Scan for the cell matching the given text and deliver its (X, Y) coordinate at center. 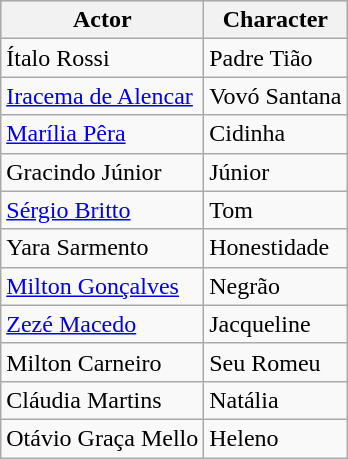
Gracindo Júnior (102, 172)
Milton Carneiro (102, 362)
Jacqueline (276, 324)
Zezé Macedo (102, 324)
Marília Pêra (102, 134)
Honestidade (276, 248)
Character (276, 20)
Actor (102, 20)
Ítalo Rossi (102, 58)
Negrão (276, 286)
Otávio Graça Mello (102, 438)
Tom (276, 210)
Milton Gonçalves (102, 286)
Padre Tião (276, 58)
Cláudia Martins (102, 400)
Yara Sarmento (102, 248)
Seu Romeu (276, 362)
Heleno (276, 438)
Iracema de Alencar (102, 96)
Natália (276, 400)
Sérgio Britto (102, 210)
Cidinha (276, 134)
Júnior (276, 172)
Vovó Santana (276, 96)
